Pinpoint the cell where the given text exists, returning its [x, y] midpoint coordinate. 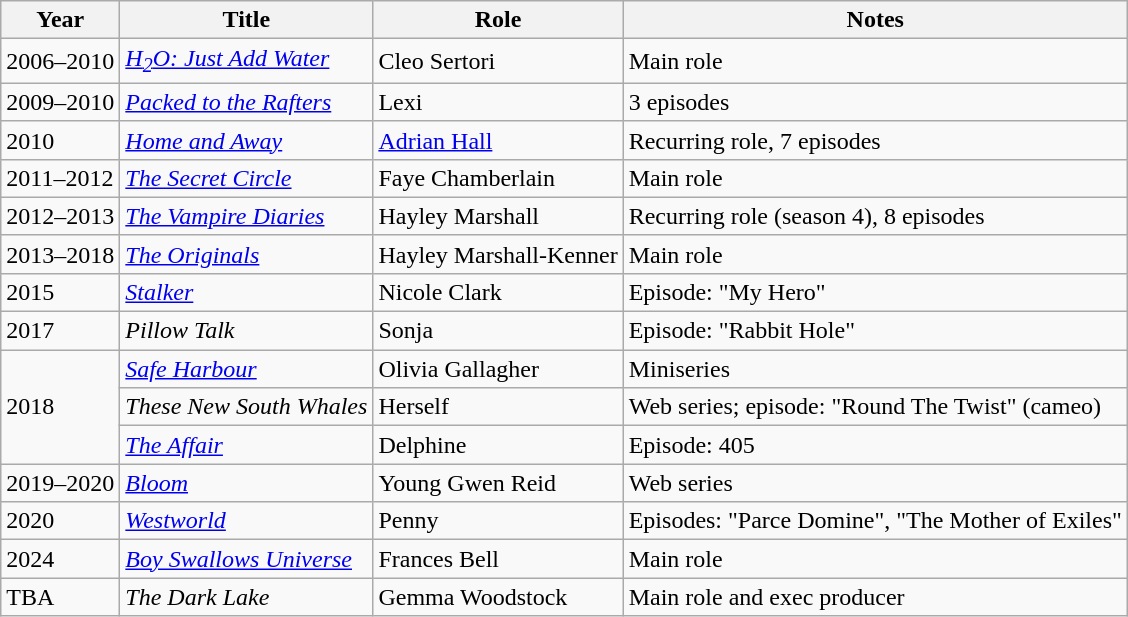
Role [498, 20]
Recurring role, 7 episodes [875, 140]
2020 [60, 521]
2024 [60, 559]
Cleo Sertori [498, 61]
Home and Away [246, 140]
Miniseries [875, 369]
2013–2018 [60, 254]
Boy Swallows Universe [246, 559]
Lexi [498, 102]
Adrian Hall [498, 140]
2011–2012 [60, 178]
Packed to the Rafters [246, 102]
Episode: "My Hero" [875, 292]
Westworld [246, 521]
3 episodes [875, 102]
2010 [60, 140]
Title [246, 20]
Episode: 405 [875, 445]
Pillow Talk [246, 331]
Episode: "Rabbit Hole" [875, 331]
The Affair [246, 445]
Hayley Marshall [498, 216]
Sonja [498, 331]
Delphine [498, 445]
Penny [498, 521]
H2O: Just Add Water [246, 61]
Nicole Clark [498, 292]
Web series; episode: "Round The Twist" (cameo) [875, 407]
Gemma Woodstock [498, 597]
Bloom [246, 483]
Safe Harbour [246, 369]
Episodes: "Parce Domine", "The Mother of Exiles" [875, 521]
2012–2013 [60, 216]
Web series [875, 483]
Notes [875, 20]
Main role and exec producer [875, 597]
2018 [60, 407]
TBA [60, 597]
2015 [60, 292]
These New South Whales [246, 407]
The Vampire Diaries [246, 216]
The Secret Circle [246, 178]
2019–2020 [60, 483]
Hayley Marshall-Kenner [498, 254]
Young Gwen Reid [498, 483]
The Dark Lake [246, 597]
Olivia Gallagher [498, 369]
Year [60, 20]
2006–2010 [60, 61]
Frances Bell [498, 559]
Herself [498, 407]
Stalker [246, 292]
Recurring role (season 4), 8 episodes [875, 216]
Faye Chamberlain [498, 178]
2009–2010 [60, 102]
The Originals [246, 254]
2017 [60, 331]
